Scan for the cell matching the given text and deliver its [x, y] coordinate at center. 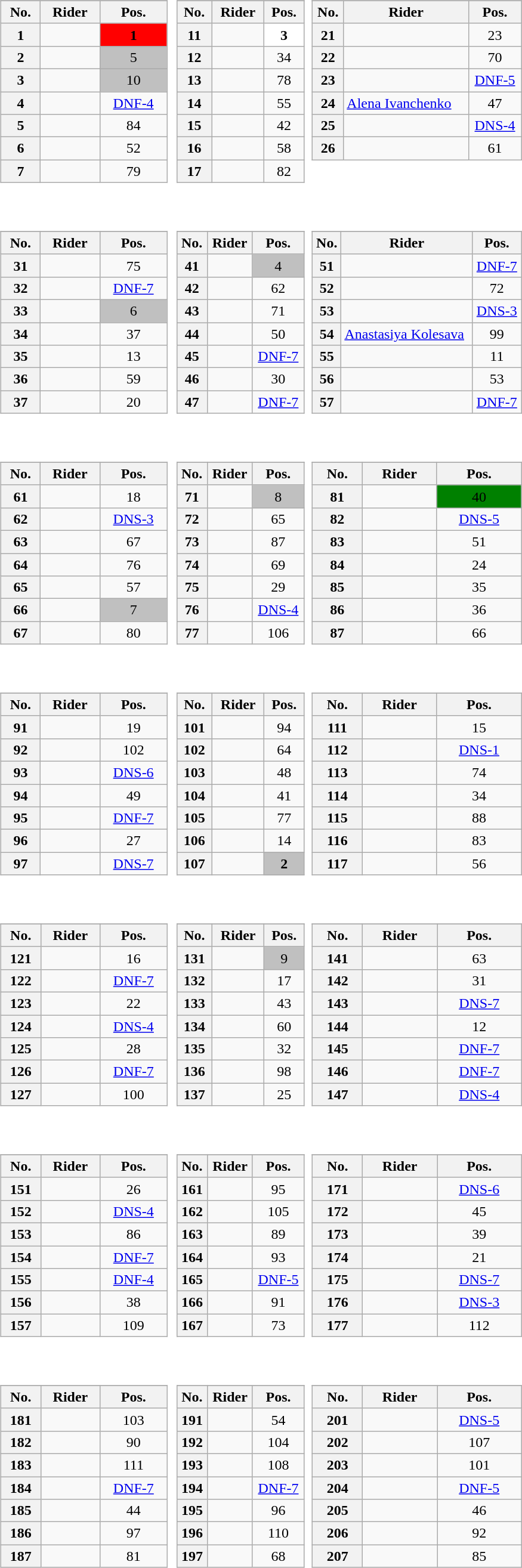
132 [194, 981]
141 [338, 958]
163 [192, 1234]
193 [192, 1465]
108 [278, 1465]
143 [338, 1003]
9 [284, 958]
No. Rider Pos. 101 94 102 64 103 48 104 41 105 77 106 14 107 2 [242, 776]
183 [20, 1465]
176 [338, 1303]
186 [20, 1533]
30 [278, 379]
165 [192, 1280]
184 [20, 1488]
8 [278, 496]
90 [134, 1442]
60 [284, 1026]
192 [192, 1442]
147 [338, 1094]
185 [20, 1511]
136 [194, 1072]
164 [192, 1257]
171 [338, 1189]
206 [338, 1533]
135 [194, 1049]
161 [192, 1189]
167 [192, 1325]
154 [20, 1257]
50 [278, 333]
196 [192, 1533]
79 [134, 171]
195 [192, 1511]
109 [134, 1325]
155 [20, 1280]
203 [338, 1465]
166 [192, 1303]
116 [338, 841]
48 [284, 772]
202 [338, 1442]
137 [194, 1094]
49 [134, 795]
191 [192, 1419]
39 [478, 1234]
19 [134, 727]
175 [338, 1280]
177 [338, 1325]
No. Rider Pos. 131 9 132 17 133 43 134 60 135 32 136 98 137 25 [242, 1007]
69 [278, 565]
98 [284, 1072]
No. Rider Pos. 41 4 42 62 43 71 44 50 45 DNF-7 46 30 47 DNF-7 [242, 314]
126 [20, 1072]
110 [278, 1533]
151 [20, 1189]
115 [338, 818]
20 [134, 402]
174 [338, 1257]
89 [278, 1234]
207 [338, 1556]
172 [338, 1211]
205 [338, 1511]
40 [479, 496]
124 [20, 1026]
133 [194, 1003]
123 [20, 1003]
121 [20, 958]
146 [338, 1072]
157 [20, 1325]
10 [134, 80]
33 [20, 311]
173 [338, 1234]
No. Rider Pos. 71 8 72 65 73 87 74 69 75 29 76 DNS-4 77 106 [242, 545]
144 [338, 1026]
153 [20, 1234]
201 [338, 1419]
134 [194, 1026]
114 [338, 795]
122 [20, 981]
Anastasiya Kolesava [407, 333]
127 [20, 1094]
194 [192, 1488]
78 [284, 80]
152 [20, 1211]
68 [278, 1556]
29 [278, 587]
182 [20, 1442]
88 [479, 818]
145 [338, 1049]
Alena Ivanchenko [406, 103]
204 [338, 1488]
162 [192, 1211]
28 [134, 1049]
113 [338, 772]
156 [20, 1303]
131 [194, 958]
142 [338, 981]
197 [192, 1556]
27 [134, 841]
No. Rider Pos. 161 95 162 105 163 89 164 93 165 DNF-5 166 91 167 73 [242, 1238]
18 [134, 496]
38 [134, 1303]
80 [134, 633]
125 [20, 1049]
187 [20, 1556]
70 [495, 57]
99 [497, 333]
181 [20, 1419]
100 [134, 1094]
58 [284, 149]
117 [338, 864]
59 [134, 379]
DNS-1 [479, 750]
